Determine the [X, Y] coordinate at the center of the cell enclosing the given text.  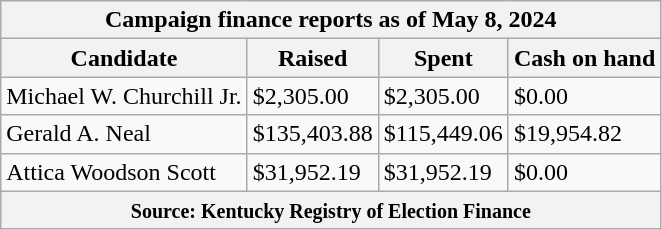
Spent [443, 58]
$135,403.88 [312, 134]
Attica Woodson Scott [124, 172]
Michael W. Churchill Jr. [124, 96]
Source: Kentucky Registry of Election Finance [331, 210]
Campaign finance reports as of May 8, 2024 [331, 20]
Gerald A. Neal [124, 134]
$19,954.82 [584, 134]
Cash on hand [584, 58]
Raised [312, 58]
Candidate [124, 58]
$115,449.06 [443, 134]
